Locate the cell with the specified text and output its [X, Y] center coordinate. 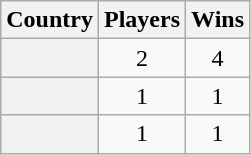
2 [142, 58]
Players [142, 20]
Country [50, 20]
Wins [218, 20]
4 [218, 58]
